Return [x, y] of the center of cell containing provided text 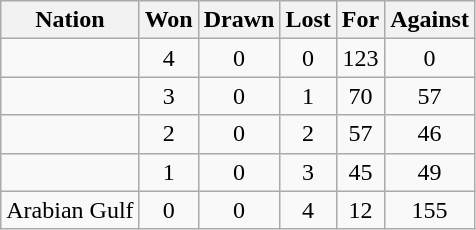
49 [430, 172]
Against [430, 20]
155 [430, 210]
Drawn [239, 20]
Nation [70, 20]
For [360, 20]
46 [430, 134]
70 [360, 96]
Won [168, 20]
Lost [308, 20]
45 [360, 172]
Arabian Gulf [70, 210]
12 [360, 210]
123 [360, 58]
